Find where the given text appears and provide that cell's center as (X, Y) coordinate. 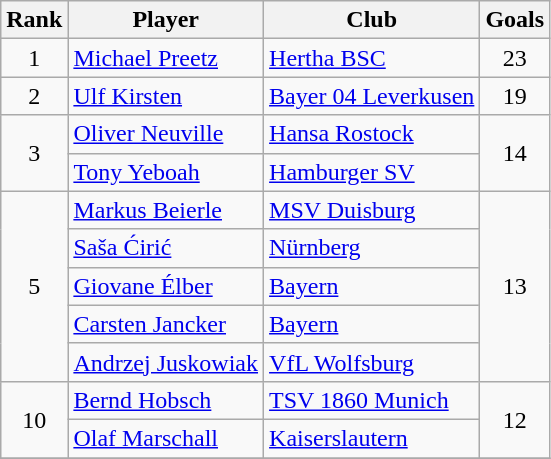
12 (515, 419)
1 (34, 58)
MSV Duisburg (372, 210)
Ulf Kirsten (166, 96)
Bernd Hobsch (166, 400)
Nürnberg (372, 248)
10 (34, 419)
Rank (34, 20)
Olaf Marschall (166, 438)
Hansa Rostock (372, 134)
14 (515, 153)
23 (515, 58)
3 (34, 153)
Tony Yeboah (166, 172)
Michael Preetz (166, 58)
Hertha BSC (372, 58)
Player (166, 20)
Oliver Neuville (166, 134)
TSV 1860 Munich (372, 400)
Bayer 04 Leverkusen (372, 96)
19 (515, 96)
Saša Ćirić (166, 248)
Hamburger SV (372, 172)
Kaiserslautern (372, 438)
Markus Beierle (166, 210)
Club (372, 20)
Goals (515, 20)
Andrzej Juskowiak (166, 362)
Giovane Élber (166, 286)
13 (515, 286)
VfL Wolfsburg (372, 362)
2 (34, 96)
5 (34, 286)
Carsten Jancker (166, 324)
